Return [x, y] of the center of cell containing provided text 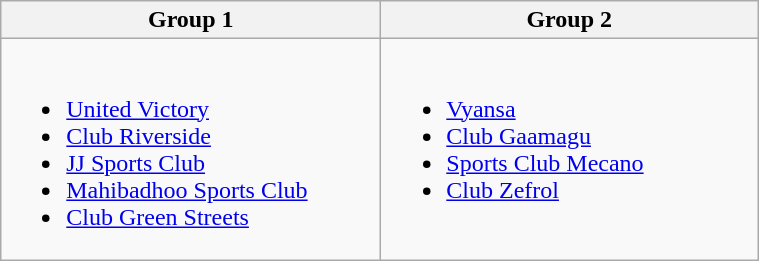
VyansaClub GaamaguSports Club MecanoClub Zefrol [570, 150]
Group 2 [570, 20]
Group 1 [191, 20]
United VictoryClub RiversideJJ Sports ClubMahibadhoo Sports ClubClub Green Streets [191, 150]
